From the cell containing the given text, extract its center point as (X, Y) coordinate. 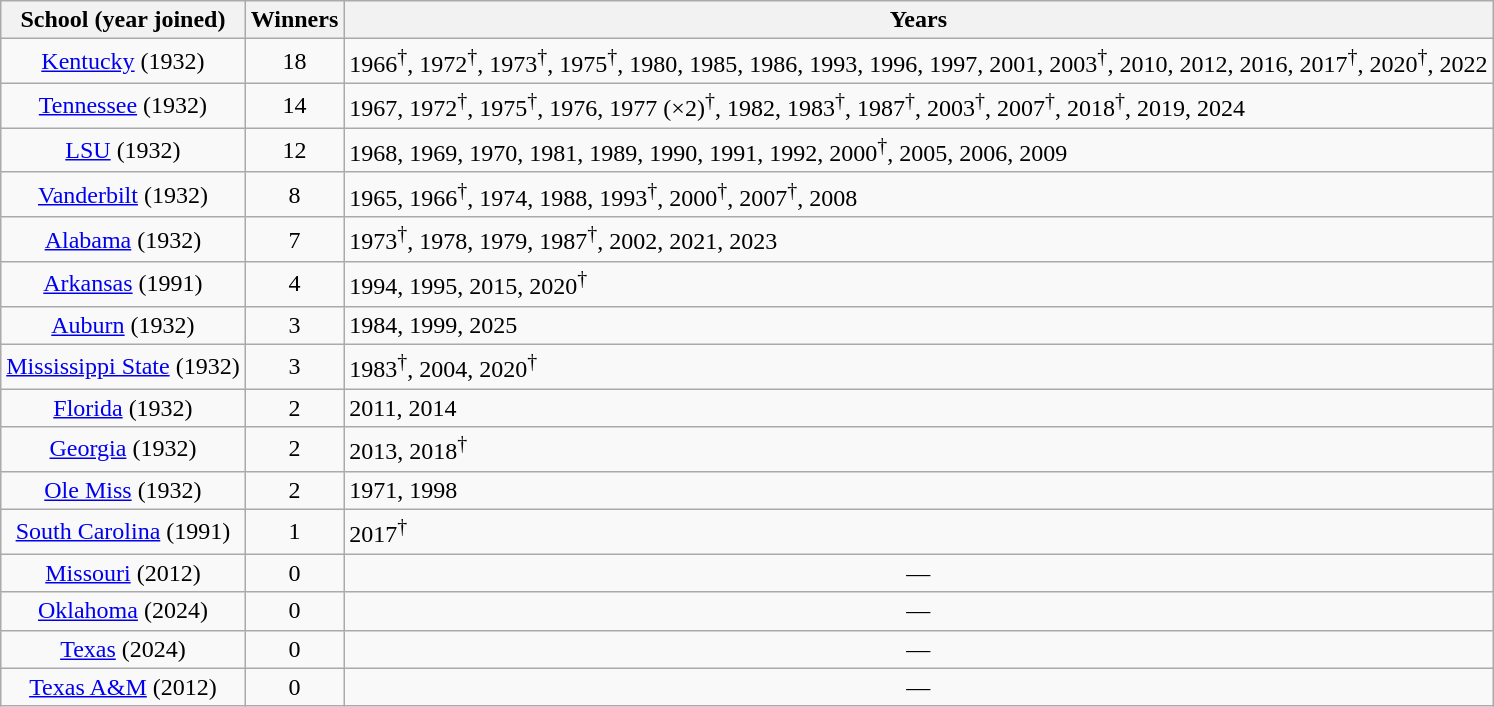
Texas A&M (2012) (123, 687)
1 (294, 532)
14 (294, 106)
4 (294, 284)
Years (918, 20)
Missouri (2012) (123, 573)
Winners (294, 20)
1983†, 2004, 2020† (918, 366)
Oklahoma (2024) (123, 611)
7 (294, 240)
2011, 2014 (918, 408)
Mississippi State (1932) (123, 366)
Georgia (1932) (123, 450)
2013, 2018† (918, 450)
1984, 1999, 2025 (918, 325)
South Carolina (1991) (123, 532)
1973†, 1978, 1979, 1987†, 2002, 2021, 2023 (918, 240)
Arkansas (1991) (123, 284)
1965, 1966†, 1974, 1988, 1993†, 2000†, 2007†, 2008 (918, 194)
School (year joined) (123, 20)
Tennessee (1932) (123, 106)
1966†, 1972†, 1973†, 1975†, 1980, 1985, 1986, 1993, 1996, 1997, 2001, 2003†, 2010, 2012, 2016, 2017†, 2020†, 2022 (918, 62)
1971, 1998 (918, 490)
2017† (918, 532)
Auburn (1932) (123, 325)
LSU (1932) (123, 150)
Ole Miss (1932) (123, 490)
1968, 1969, 1970, 1981, 1989, 1990, 1991, 1992, 2000†, 2005, 2006, 2009 (918, 150)
Texas (2024) (123, 649)
8 (294, 194)
12 (294, 150)
18 (294, 62)
Alabama (1932) (123, 240)
Vanderbilt (1932) (123, 194)
1967, 1972†, 1975†, 1976, 1977 (×2)†, 1982, 1983†, 1987†, 2003†, 2007†, 2018†, 2019, 2024 (918, 106)
Florida (1932) (123, 408)
1994, 1995, 2015, 2020† (918, 284)
Kentucky (1932) (123, 62)
